Extract the (x, y) coordinate from the center of the cell holding the provided text.  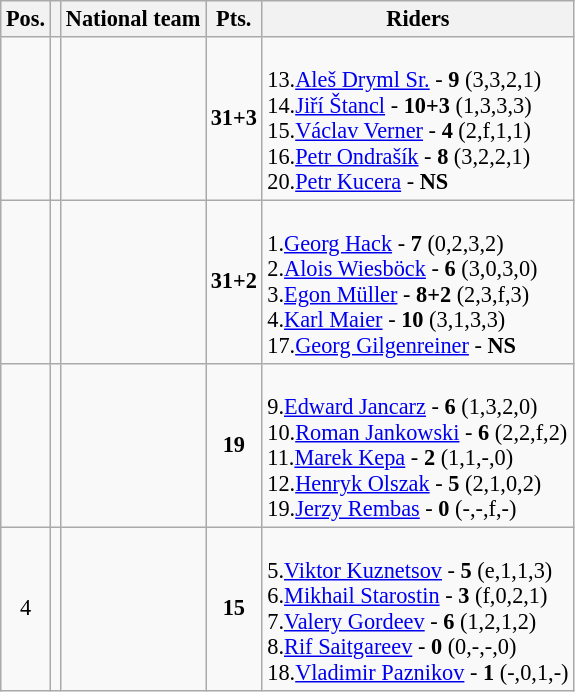
4 (26, 608)
31+2 (234, 282)
15 (234, 608)
Pos. (26, 19)
31+3 (234, 118)
Pts. (234, 19)
Riders (418, 19)
19 (234, 444)
National team (134, 19)
1.Georg Hack - 7 (0,2,3,2) 2.Alois Wiesböck - 6 (3,0,3,0) 3.Egon Müller - 8+2 (2,3,f,3) 4.Karl Maier - 10 (3,1,3,3) 17.Georg Gilgenreiner - NS (418, 282)
13.Aleš Dryml Sr. - 9 (3,3,2,1) 14.Jiří Štancl - 10+3 (1,3,3,3) 15.Václav Verner - 4 (2,f,1,1) 16.Petr Ondrašík - 8 (3,2,2,1) 20.Petr Kucera - NS (418, 118)
